Identify which cell holds the provided text, then report its (X, Y) central coordinate. 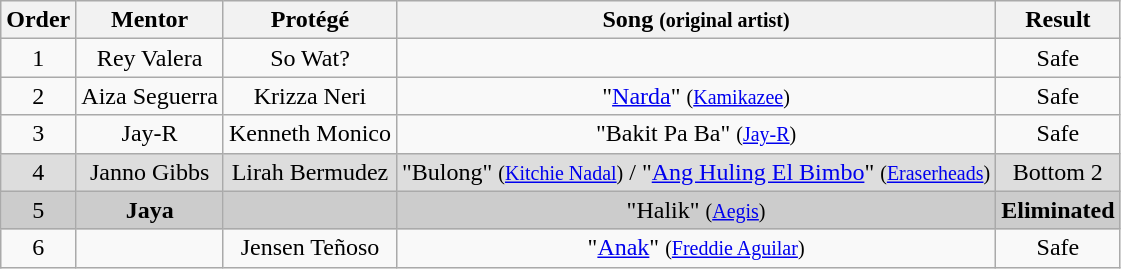
Jensen Teñoso (310, 248)
Jay-R (150, 134)
Krizza Neri (310, 96)
2 (38, 96)
Protégé (310, 20)
Kenneth Monico (310, 134)
1 (38, 58)
"Bakit Pa Ba" (Jay-R) (696, 134)
So Wat? (310, 58)
4 (38, 172)
Result (1058, 20)
Jaya (150, 210)
Rey Valera (150, 58)
Order (38, 20)
Mentor (150, 20)
Eliminated (1058, 210)
"Narda" (Kamikazee) (696, 96)
3 (38, 134)
Lirah Bermudez (310, 172)
6 (38, 248)
Bottom 2 (1058, 172)
"Halik" (Aegis) (696, 210)
"Anak" (Freddie Aguilar) (696, 248)
5 (38, 210)
Janno Gibbs (150, 172)
"Bulong" (Kitchie Nadal) / "Ang Huling El Bimbo" (Eraserheads) (696, 172)
Aiza Seguerra (150, 96)
Song (original artist) (696, 20)
